Scan for the cell matching the given text and deliver its (X, Y) coordinate at center. 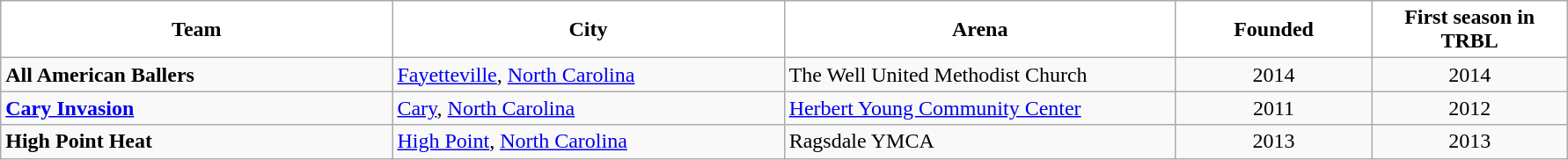
Herbert Young Community Center (980, 108)
City (588, 30)
Arena (980, 30)
2011 (1274, 108)
The Well United Methodist Church (980, 75)
Team (197, 30)
Fayetteville, North Carolina (588, 75)
High Point, North Carolina (588, 142)
Cary Invasion (197, 108)
All American Ballers (197, 75)
2012 (1469, 108)
Cary, North Carolina (588, 108)
High Point Heat (197, 142)
Founded (1274, 30)
First season in TRBL (1469, 30)
Ragsdale YMCA (980, 142)
